Provide the (x, y) coordinate of the cell's center where the given text is located.  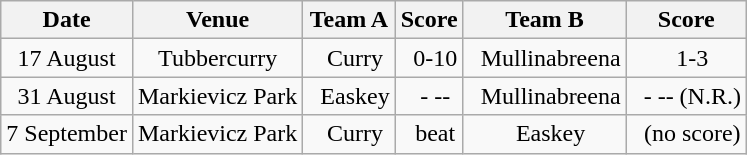
7 September (67, 134)
Tubbercurry (217, 58)
1-3 (686, 58)
- -- (429, 96)
Team B (544, 20)
31 August (67, 96)
Date (67, 20)
beat (429, 134)
- -- (N.R.) (686, 96)
0-10 (429, 58)
17 August (67, 58)
Venue (217, 20)
Team A (349, 20)
(no score) (686, 134)
